Scan for the cell matching the given text and deliver its [X, Y] coordinate at center. 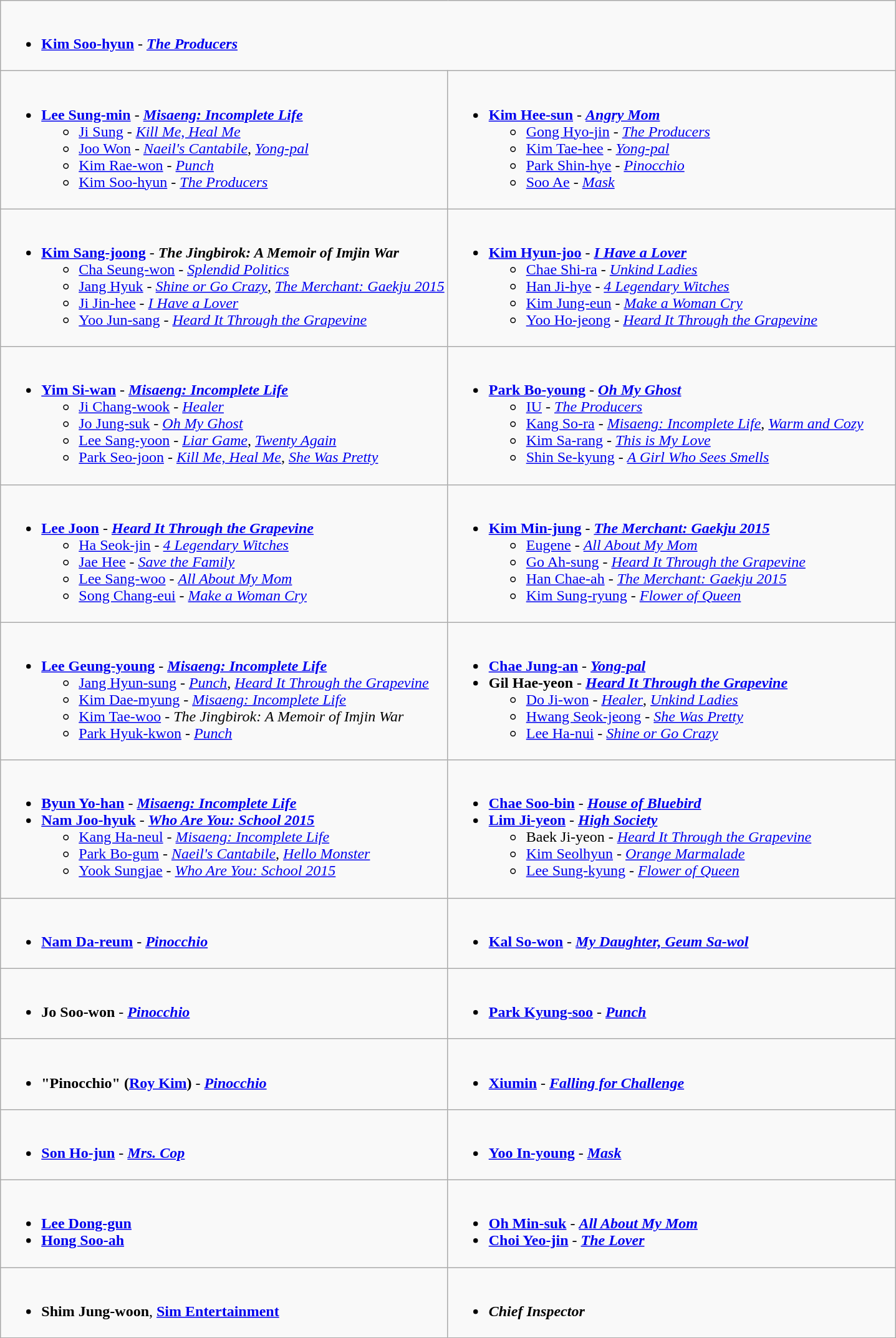
Kim Hee-sun - Angry Mom Gong Hyo-jin - The ProducersKim Tae-hee - Yong-palPark Shin-hye - PinocchioSoo Ae - Mask [671, 140]
Chief Inspector [671, 1302]
Lee Dong-gun Hong Soo-ah [224, 1223]
Kim Soo-hyun - The Producers [448, 36]
Park Kyung-soo - Punch [671, 1004]
Son Ho-jun - Mrs. Cop [224, 1145]
Xiumin - Falling for Challenge [671, 1074]
Oh Min-suk - All About My Mom Choi Yeo-jin - The Lover [671, 1223]
"Pinocchio" (Roy Kim) - Pinocchio [224, 1074]
Yoo In-young - Mask [671, 1145]
Nam Da-reum - Pinocchio [224, 933]
Shim Jung-woon, Sim Entertainment [224, 1302]
Jo Soo-won - Pinocchio [224, 1004]
Kal So-won - My Daughter, Geum Sa-wol [671, 933]
